From the cell containing the given text, extract its center point as [X, Y] coordinate. 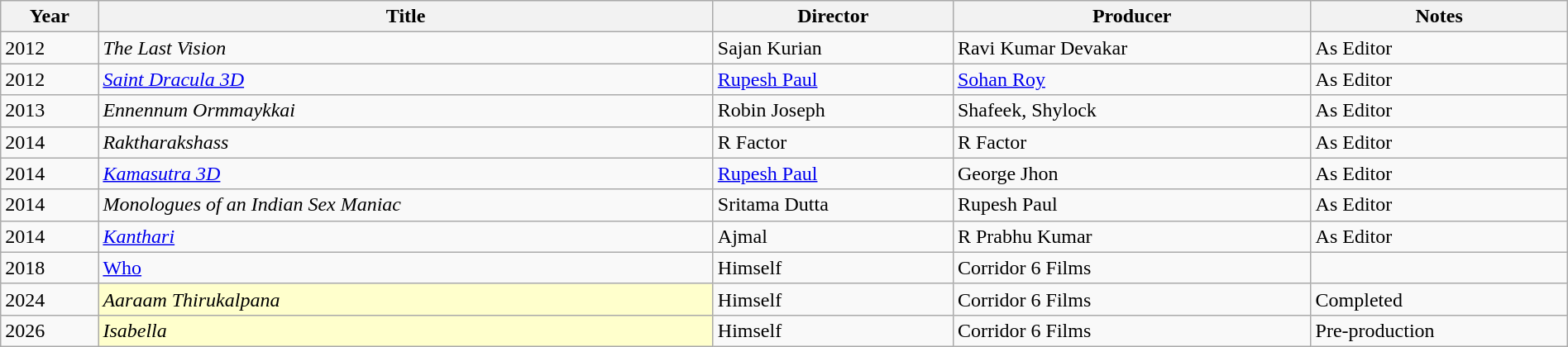
Ravi Kumar Devakar [1131, 48]
Shafeek, Shylock [1131, 111]
Sajan Kurian [833, 48]
Monologues of an Indian Sex Maniac [405, 205]
Title [405, 17]
Kamasutra 3D [405, 173]
Who [405, 268]
2024 [50, 299]
Sohan Roy [1131, 79]
Director [833, 17]
Raktharakshass [405, 142]
Ajmal [833, 236]
Saint Dracula 3D [405, 79]
Completed [1439, 299]
R Prabhu Kumar [1131, 236]
Producer [1131, 17]
Pre-production [1439, 330]
2013 [50, 111]
2018 [50, 268]
Sritama Dutta [833, 205]
Ennennum Ormmaykkai [405, 111]
Kanthari [405, 236]
Year [50, 17]
Notes [1439, 17]
Aaraam Thirukalpana [405, 299]
Robin Joseph [833, 111]
The Last Vision [405, 48]
George Jhon [1131, 173]
Isabella [405, 330]
2026 [50, 330]
